Identify which cell holds the provided text, then report its (x, y) central coordinate. 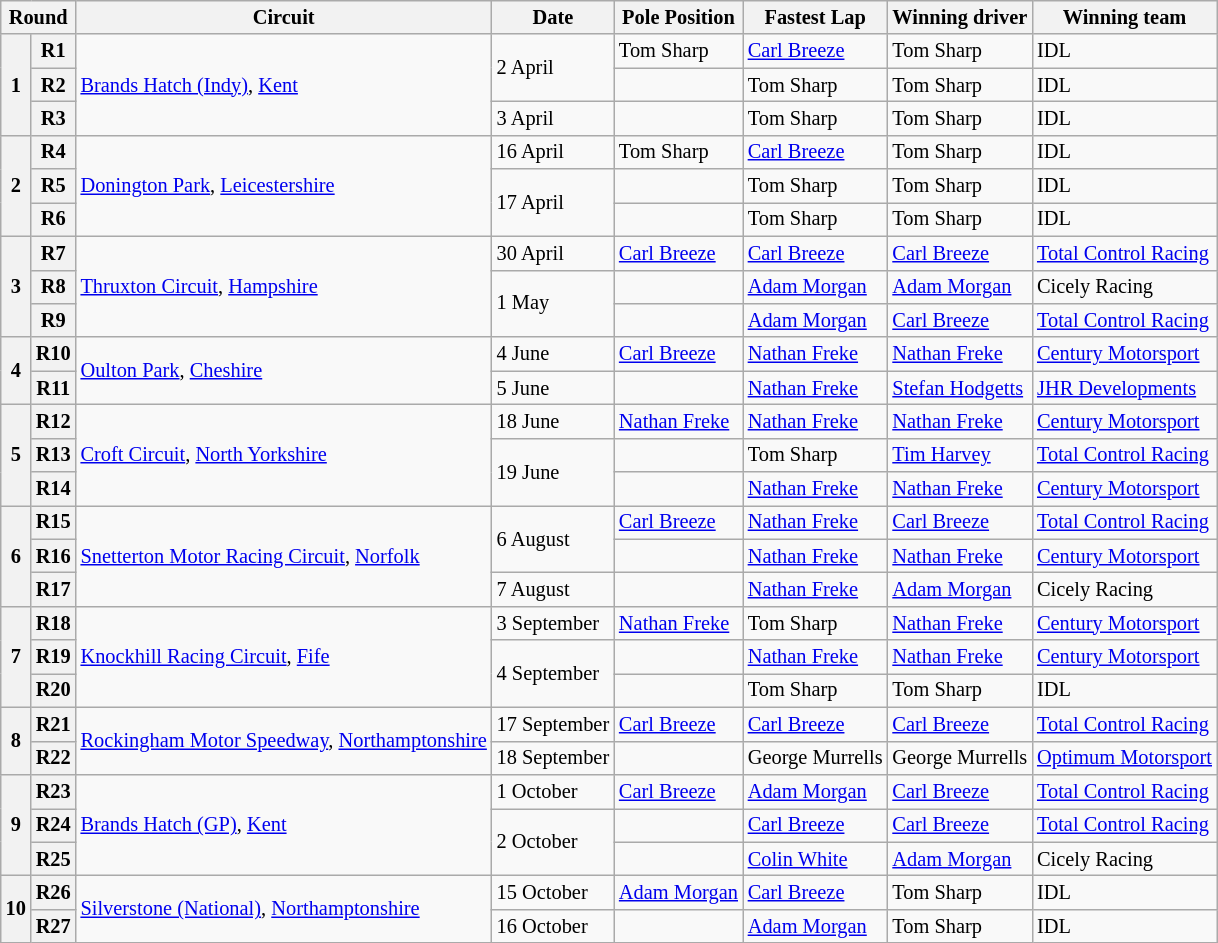
R8 (54, 287)
Snetterton Motor Racing Circuit, Norfolk (284, 556)
3 (16, 286)
R13 (54, 455)
R24 (54, 825)
R22 (54, 758)
2 April (553, 68)
Silverstone (National), Northamptonshire (284, 908)
2 (16, 186)
18 September (553, 758)
Pole Position (678, 17)
R25 (54, 859)
16 October (553, 926)
Thruxton Circuit, Hampshire (284, 286)
Brands Hatch (Indy), Kent (284, 84)
Croft Circuit, North Yorkshire (284, 454)
R26 (54, 892)
8 (16, 740)
17 April (553, 202)
30 April (553, 253)
JHR Developments (1124, 388)
Stefan Hodgetts (960, 388)
R18 (54, 623)
19 June (553, 472)
Donington Park, Leicestershire (284, 186)
5 (16, 454)
R3 (54, 118)
Optimum Motorsport (1124, 758)
Rockingham Motor Speedway, Northamptonshire (284, 740)
5 June (553, 388)
Winning driver (960, 17)
R17 (54, 589)
4 (16, 370)
R27 (54, 926)
R7 (54, 253)
R4 (54, 152)
R23 (54, 791)
18 June (553, 421)
17 September (553, 724)
3 April (553, 118)
6 (16, 556)
4 June (553, 354)
R11 (54, 388)
4 September (553, 674)
R10 (54, 354)
R21 (54, 724)
R1 (54, 51)
7 August (553, 589)
3 September (553, 623)
R6 (54, 219)
Tim Harvey (960, 455)
1 (16, 84)
10 (16, 908)
R19 (54, 657)
7 (16, 656)
R9 (54, 320)
R2 (54, 85)
R12 (54, 421)
15 October (553, 892)
Brands Hatch (GP), Kent (284, 824)
Winning team (1124, 17)
Date (553, 17)
R5 (54, 186)
Colin White (816, 859)
R16 (54, 556)
16 April (553, 152)
1 May (553, 304)
Circuit (284, 17)
R20 (54, 690)
Round (38, 17)
R14 (54, 489)
Knockhill Racing Circuit, Fife (284, 656)
6 August (553, 538)
Oulton Park, Cheshire (284, 370)
9 (16, 824)
1 October (553, 791)
R15 (54, 522)
Fastest Lap (816, 17)
2 October (553, 842)
